Provide the (x, y) coordinate of the cell's center where the given text is located.  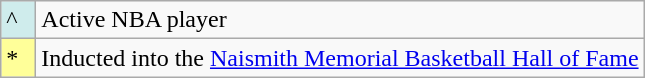
Inducted into the Naismith Memorial Basketball Hall of Fame (340, 58)
^ (18, 20)
* (18, 58)
Active NBA player (340, 20)
